Detect which cell encompasses the target text, then output its [X, Y] center coordinate. 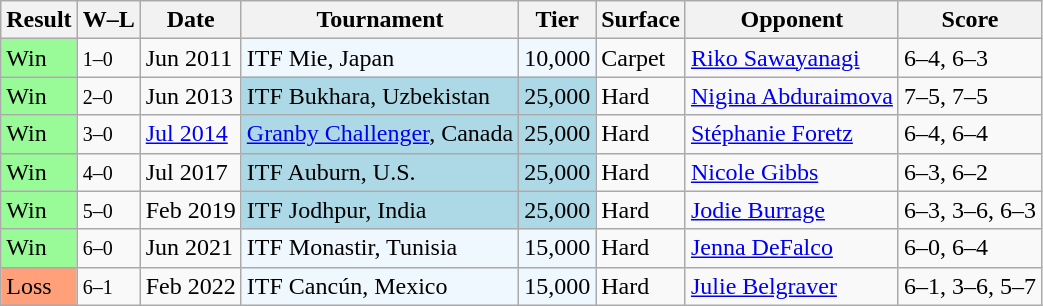
ITF Bukhara, Uzbekistan [380, 96]
6–0 [108, 248]
Feb 2022 [190, 286]
Jul 2017 [190, 172]
Nicole Gibbs [792, 172]
Tournament [380, 20]
4–0 [108, 172]
6–3, 6–2 [970, 172]
Jun 2021 [190, 248]
ITF Cancún, Mexico [380, 286]
2–0 [108, 96]
Score [970, 20]
3–0 [108, 134]
7–5, 7–5 [970, 96]
6–4, 6–3 [970, 58]
Stéphanie Foretz [792, 134]
W–L [108, 20]
Result [39, 20]
Loss [39, 286]
Surface [641, 20]
10,000 [558, 58]
Nigina Abduraimova [792, 96]
Julie Belgraver [792, 286]
6–3, 3–6, 6–3 [970, 210]
Jenna DeFalco [792, 248]
Jun 2013 [190, 96]
Jul 2014 [190, 134]
Jun 2011 [190, 58]
6–4, 6–4 [970, 134]
Carpet [641, 58]
ITF Auburn, U.S. [380, 172]
5–0 [108, 210]
6–0, 6–4 [970, 248]
Jodie Burrage [792, 210]
Granby Challenger, Canada [380, 134]
1–0 [108, 58]
6–1 [108, 286]
6–1, 3–6, 5–7 [970, 286]
Date [190, 20]
Opponent [792, 20]
ITF Mie, Japan [380, 58]
ITF Jodhpur, India [380, 210]
Tier [558, 20]
Riko Sawayanagi [792, 58]
Feb 2019 [190, 210]
ITF Monastir, Tunisia [380, 248]
